Return (x, y) of the center of cell containing provided text 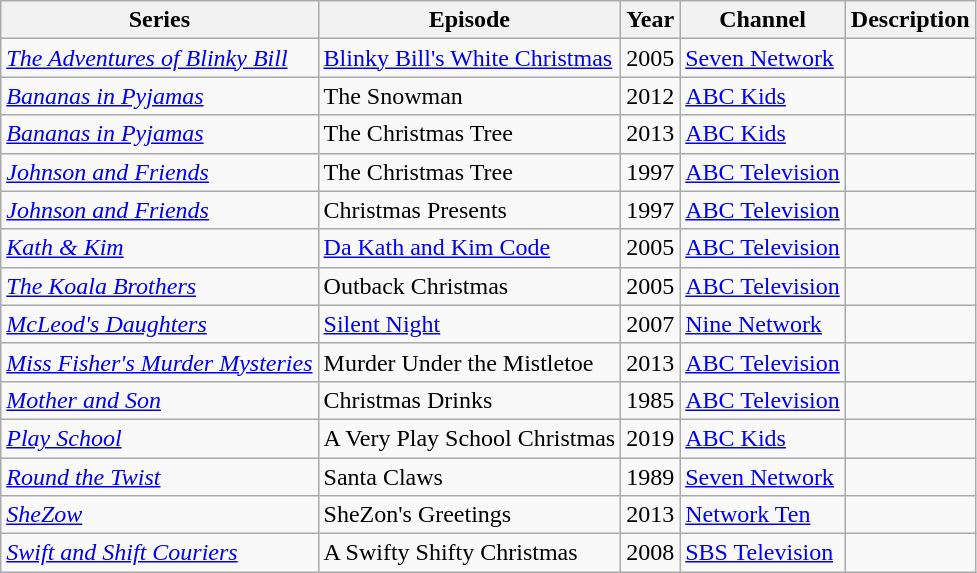
2012 (650, 96)
Series (160, 20)
1989 (650, 477)
Channel (763, 20)
Christmas Drinks (470, 400)
SheZow (160, 515)
Miss Fisher's Murder Mysteries (160, 362)
Round the Twist (160, 477)
Outback Christmas (470, 286)
Murder Under the Mistletoe (470, 362)
Episode (470, 20)
Year (650, 20)
Silent Night (470, 324)
Blinky Bill's White Christmas (470, 58)
Santa Claws (470, 477)
2019 (650, 438)
A Swifty Shifty Christmas (470, 553)
2008 (650, 553)
Mother and Son (160, 400)
The Snowman (470, 96)
A Very Play School Christmas (470, 438)
2007 (650, 324)
Network Ten (763, 515)
The Koala Brothers (160, 286)
The Adventures of Blinky Bill (160, 58)
SBS Television (763, 553)
Play School (160, 438)
Swift and Shift Couriers (160, 553)
Kath & Kim (160, 248)
Christmas Presents (470, 210)
McLeod's Daughters (160, 324)
1985 (650, 400)
Description (910, 20)
SheZon's Greetings (470, 515)
Da Kath and Kim Code (470, 248)
Nine Network (763, 324)
